Capture the cell that displays the provided text and extract its [X, Y] central coordinate. 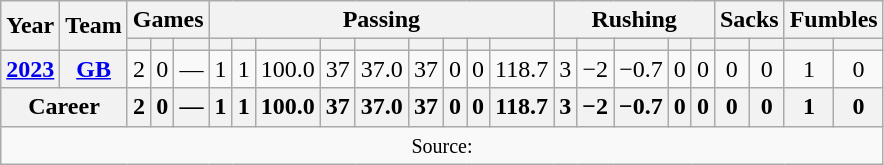
Career [64, 107]
GB [94, 69]
Rushing [634, 20]
Team [94, 26]
Source: [442, 145]
Sacks [749, 20]
Year [30, 26]
2023 [30, 69]
Games [168, 20]
Passing [382, 20]
Fumbles [834, 20]
